From the cell containing the given text, extract its center point as [x, y] coordinate. 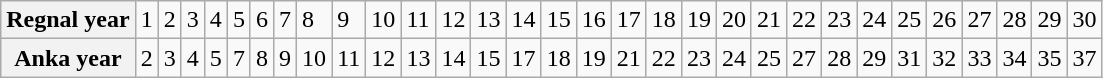
20 [734, 20]
16 [594, 20]
35 [1050, 58]
Anka year [68, 58]
6 [262, 20]
30 [1084, 20]
32 [944, 58]
26 [944, 20]
37 [1084, 58]
31 [910, 58]
Regnal year [68, 20]
34 [1014, 58]
33 [980, 58]
1 [146, 20]
